Extract the [x, y] coordinate from the center of the cell holding the provided text.  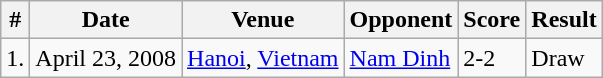
Draw [564, 58]
Score [492, 20]
Nam Dinh [401, 58]
# [16, 20]
2-2 [492, 58]
Result [564, 20]
Date [106, 20]
Venue [264, 20]
Opponent [401, 20]
Hanoi, Vietnam [264, 58]
April 23, 2008 [106, 58]
1. [16, 58]
